Detect which cell encompasses the target text, then output its [X, Y] center coordinate. 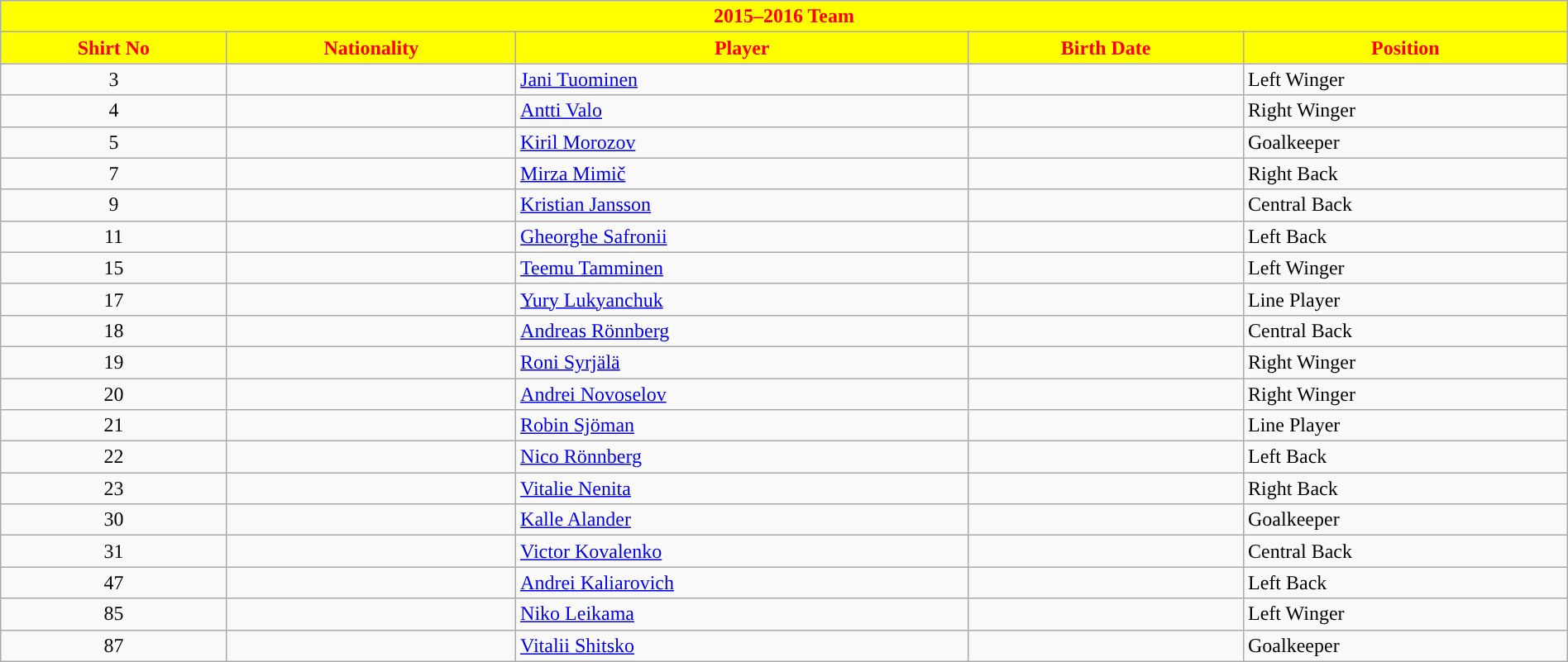
17 [114, 299]
20 [114, 394]
Robin Sjöman [743, 426]
7 [114, 174]
Kiril Morozov [743, 142]
Birth Date [1107, 48]
9 [114, 205]
4 [114, 111]
19 [114, 362]
21 [114, 426]
Mirza Mimič [743, 174]
47 [114, 583]
Player [743, 48]
Vitalii Shitsko [743, 645]
15 [114, 268]
Yury Lukyanchuk [743, 299]
Kristian Jansson [743, 205]
Nico Rönnberg [743, 457]
87 [114, 645]
Victor Kovalenko [743, 551]
Shirt No [114, 48]
18 [114, 331]
Andreas Rönnberg [743, 331]
Position [1405, 48]
Nationality [370, 48]
5 [114, 142]
11 [114, 236]
Andrei Kaliarovich [743, 583]
Jani Tuominen [743, 79]
23 [114, 488]
Niko Leikama [743, 614]
Teemu Tamminen [743, 268]
Vitalie Nenita [743, 488]
30 [114, 520]
Kalle Alander [743, 520]
3 [114, 79]
Roni Syrjälä [743, 362]
Andrei Novoselov [743, 394]
22 [114, 457]
Gheorghe Safronii [743, 236]
2015–2016 Team [784, 17]
85 [114, 614]
31 [114, 551]
Antti Valo [743, 111]
